Scan for the cell matching the given text and deliver its (X, Y) coordinate at center. 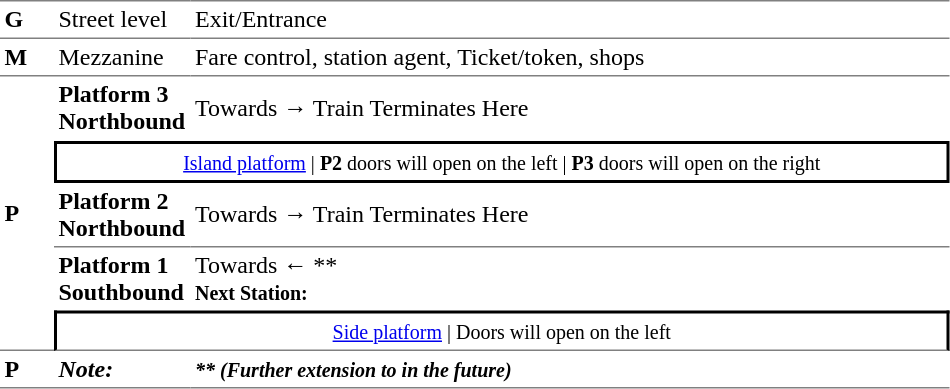
Island platform | P2 doors will open on the left | P3 doors will open on the right (502, 162)
Platform 1Southbound (122, 280)
Side platform | Doors will open on the left (502, 330)
M (27, 58)
Street level (122, 20)
G (27, 20)
Mezzanine (122, 58)
Towards ← **Next Station: (570, 280)
Note: (122, 370)
Exit/Entrance (570, 20)
** (Further extension to in the future) (570, 370)
Platform 2Northbound (122, 215)
Platform 3Northbound (122, 108)
Fare control, station agent, Ticket/token, shops (570, 58)
